Locate the cell with the specified text and output its [x, y] center coordinate. 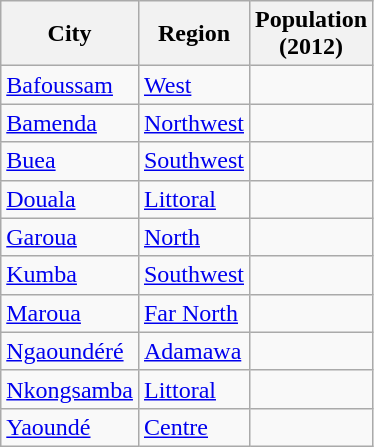
Far North [194, 313]
Ngaoundéré [70, 351]
Adamawa [194, 351]
Centre [194, 427]
Yaoundé [70, 427]
City [70, 34]
Douala [70, 199]
Nkongsamba [70, 389]
West [194, 85]
Bamenda [70, 123]
North [194, 237]
Northwest [194, 123]
Kumba [70, 275]
Buea [70, 161]
Population(2012) [312, 34]
Maroua [70, 313]
Region [194, 34]
Garoua [70, 237]
Bafoussam [70, 85]
